Search for the cell housing the specified text and yield its [x, y] center coordinate. 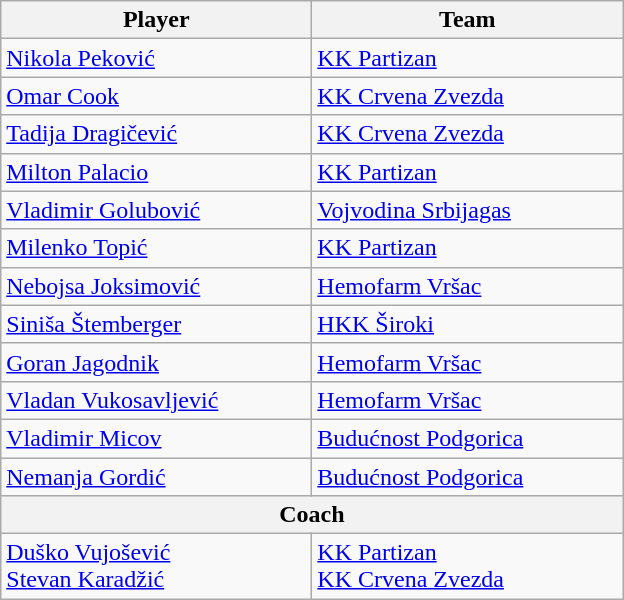
Nebojsa Joksimović [156, 286]
Team [468, 20]
Duško Vujošević Stevan Karadžić [156, 566]
Vladimir Golubović [156, 210]
Goran Jagodnik [156, 362]
Player [156, 20]
Vladan Vukosavljević [156, 400]
Vladimir Micov [156, 438]
Milenko Topić [156, 248]
Coach [312, 515]
Milton Palacio [156, 172]
Tadija Dragičević [156, 134]
Omar Cook [156, 96]
Nikola Peković [156, 58]
Vojvodina Srbijagas [468, 210]
HKK Široki [468, 324]
KK Partizan KK Crvena Zvezda [468, 566]
Siniša Štemberger [156, 324]
Nemanja Gordić [156, 477]
